Detect which cell encompasses the target text, then output its (x, y) center coordinate. 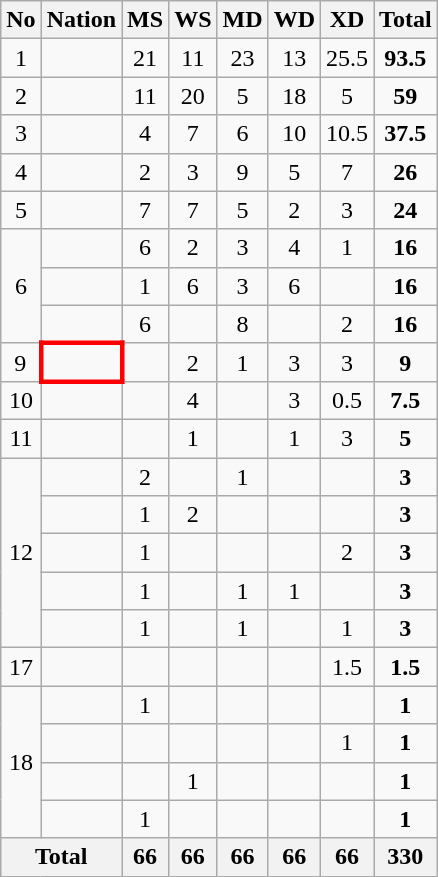
24 (406, 210)
WS (193, 20)
26 (406, 172)
10.5 (348, 134)
17 (21, 667)
330 (406, 857)
23 (242, 58)
37.5 (406, 134)
25.5 (348, 58)
20 (193, 96)
7.5 (406, 400)
12 (21, 553)
8 (242, 324)
XD (348, 20)
13 (294, 58)
MD (242, 20)
Nation (81, 20)
59 (406, 96)
93.5 (406, 58)
No (21, 20)
MS (146, 20)
21 (146, 58)
0.5 (348, 400)
WD (294, 20)
